From the cell containing the given text, extract its center point as (x, y) coordinate. 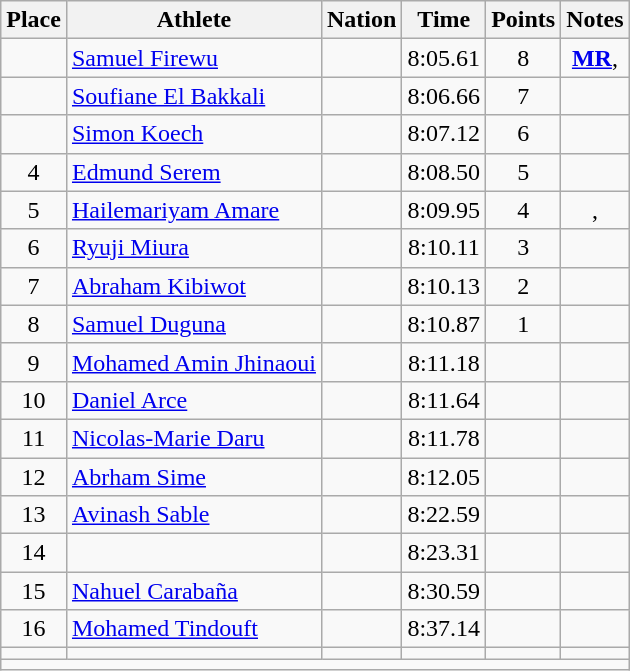
Edmund Serem (194, 172)
8:11.78 (444, 438)
8:10.13 (444, 286)
16 (34, 629)
13 (34, 515)
15 (34, 591)
8:08.50 (444, 172)
Soufiane El Bakkali (194, 96)
11 (34, 438)
8:12.05 (444, 477)
8:06.66 (444, 96)
Avinash Sable (194, 515)
Nahuel Carabaña (194, 591)
8:10.11 (444, 248)
Abrham Sime (194, 477)
Mohamed Amin Jhinaoui (194, 362)
8:11.64 (444, 400)
9 (34, 362)
8:09.95 (444, 210)
Mohamed Tindouft (194, 629)
Nicolas-Marie Daru (194, 438)
Time (444, 20)
Notes (595, 20)
8:10.87 (444, 324)
8:22.59 (444, 515)
8:07.12 (444, 134)
Samuel Duguna (194, 324)
Abraham Kibiwot (194, 286)
Nation (361, 20)
, (595, 210)
10 (34, 400)
12 (34, 477)
Athlete (194, 20)
MR, (595, 58)
8:37.14 (444, 629)
8:23.31 (444, 553)
Hailemariyam Amare (194, 210)
Points (524, 20)
Ryuji Miura (194, 248)
Simon Koech (194, 134)
Samuel Firewu (194, 58)
8:05.61 (444, 58)
Place (34, 20)
8:11.18 (444, 362)
14 (34, 553)
8:30.59 (444, 591)
Daniel Arce (194, 400)
3 (524, 248)
1 (524, 324)
2 (524, 286)
